Output the [X, Y] coordinate of the center of the cell containing the given text.  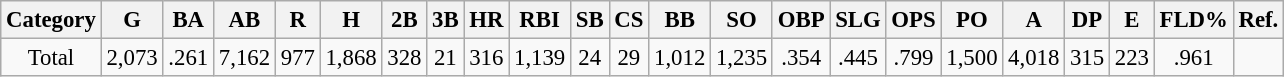
SLG [858, 20]
2B [404, 20]
29 [629, 58]
977 [298, 58]
H [351, 20]
G [132, 20]
Ref. [1258, 20]
AB [244, 20]
BA [188, 20]
328 [404, 58]
A [1034, 20]
24 [590, 58]
BB [680, 20]
1,235 [742, 58]
DP [1088, 20]
21 [446, 58]
E [1132, 20]
1,012 [680, 58]
.961 [1194, 58]
223 [1132, 58]
R [298, 20]
.354 [800, 58]
OPS [914, 20]
RBI [540, 20]
7,162 [244, 58]
316 [486, 58]
1,139 [540, 58]
1,868 [351, 58]
FLD% [1194, 20]
Total [51, 58]
HR [486, 20]
OBP [800, 20]
SO [742, 20]
315 [1088, 58]
CS [629, 20]
Category [51, 20]
.261 [188, 58]
4,018 [1034, 58]
.799 [914, 58]
.445 [858, 58]
PO [972, 20]
3B [446, 20]
2,073 [132, 58]
SB [590, 20]
1,500 [972, 58]
